Provide the [X, Y] coordinate of the cell's center where the given text is located.  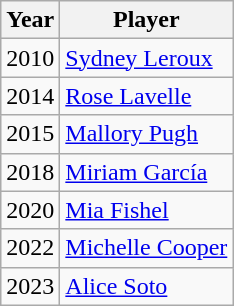
2022 [30, 248]
2015 [30, 134]
Alice Soto [146, 286]
Miriam García [146, 172]
Player [146, 20]
2023 [30, 286]
Rose Lavelle [146, 96]
Michelle Cooper [146, 248]
Mallory Pugh [146, 134]
2018 [30, 172]
2020 [30, 210]
2010 [30, 58]
Sydney Leroux [146, 58]
2014 [30, 96]
Mia Fishel [146, 210]
Year [30, 20]
